Search for the cell housing the specified text and yield its (X, Y) center coordinate. 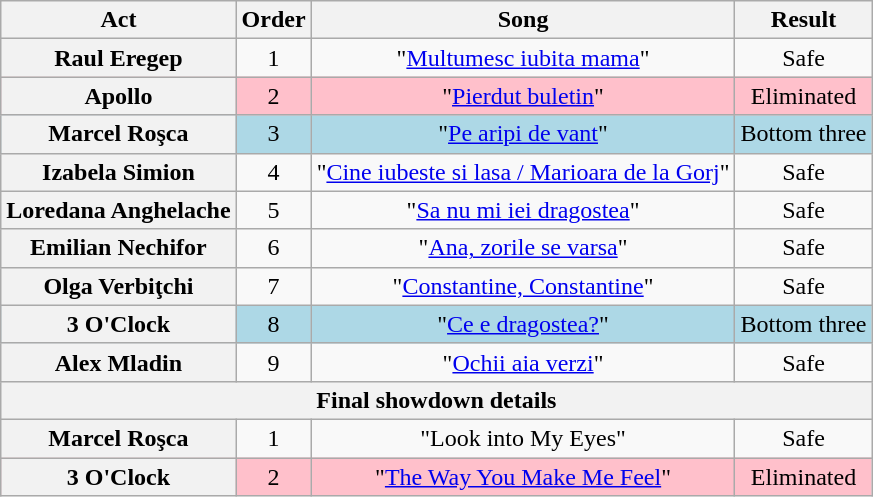
3 (274, 134)
4 (274, 172)
Alex Mladin (118, 362)
6 (274, 248)
"Cine iubeste si lasa / Marioara de la Gorj" (523, 172)
"Sa nu mi iei dragostea" (523, 210)
"Constantine, Constantine" (523, 286)
"Look into My Eyes" (523, 438)
"Pierdut buletin" (523, 96)
"The Way You Make Me Feel" (523, 477)
Final showdown details (436, 400)
"Ce e dragostea?" (523, 324)
Loredana Anghelache (118, 210)
5 (274, 210)
7 (274, 286)
8 (274, 324)
"Multumesc iubita mama" (523, 58)
Emilian Nechifor (118, 248)
"Ochii aia verzi" (523, 362)
Apollo (118, 96)
Raul Eregep (118, 58)
Act (118, 20)
9 (274, 362)
Order (274, 20)
Song (523, 20)
Izabela Simion (118, 172)
"Ana, zorile se varsa" (523, 248)
Olga Verbiţchi (118, 286)
"Pe aripi de vant" (523, 134)
Result (804, 20)
